Provide the (X, Y) coordinate of the cell's center where the given text is located.  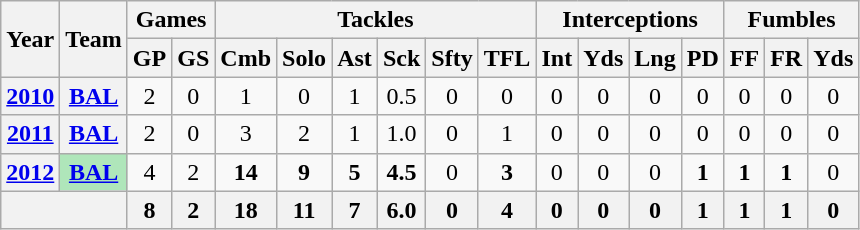
2011 (30, 134)
Int (557, 58)
Games (170, 20)
GS (194, 58)
6.0 (401, 210)
7 (355, 210)
FR (786, 58)
4.5 (401, 172)
Year (30, 39)
Team (94, 39)
GP (149, 58)
11 (304, 210)
0.5 (401, 96)
Sfty (452, 58)
2012 (30, 172)
Fumbles (792, 20)
PD (702, 58)
FF (744, 58)
2010 (30, 96)
Solo (304, 58)
9 (304, 172)
18 (246, 210)
8 (149, 210)
1.0 (401, 134)
14 (246, 172)
Interceptions (630, 20)
Ast (355, 58)
TFL (507, 58)
5 (355, 172)
Tackles (376, 20)
Sck (401, 58)
Cmb (246, 58)
Lng (655, 58)
